Search for the cell housing the specified text and yield its [X, Y] center coordinate. 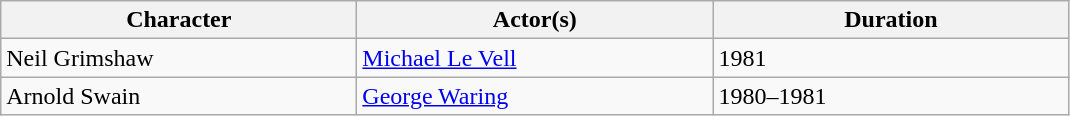
1980–1981 [891, 96]
Duration [891, 20]
Neil Grimshaw [179, 58]
Arnold Swain [179, 96]
Character [179, 20]
Michael Le Vell [535, 58]
1981 [891, 58]
Actor(s) [535, 20]
George Waring [535, 96]
